Determine the [X, Y] coordinate at the center of the cell enclosing the given text.  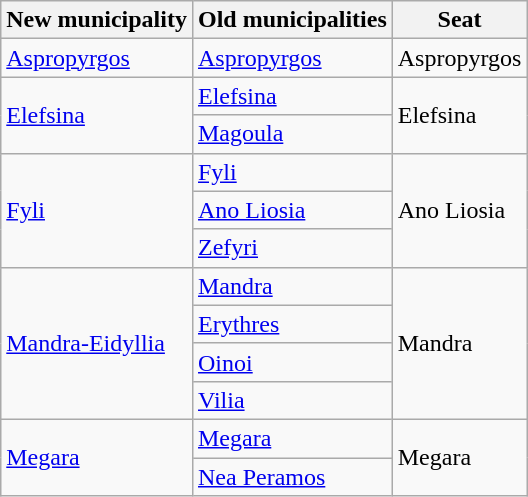
New municipality [97, 20]
Old municipalities [292, 20]
Mandra-Eidyllia [97, 343]
Magoula [292, 134]
Vilia [292, 400]
Seat [460, 20]
Zefyri [292, 248]
Erythres [292, 324]
Oinoi [292, 362]
Nea Peramos [292, 477]
